Capture the cell that displays the provided text and extract its [X, Y] central coordinate. 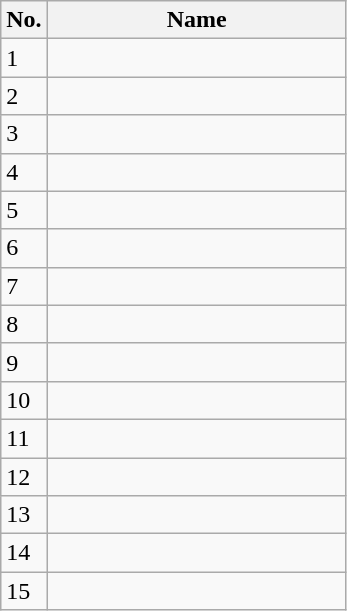
11 [24, 438]
15 [24, 591]
14 [24, 553]
1 [24, 58]
Name [196, 20]
5 [24, 210]
7 [24, 286]
13 [24, 515]
12 [24, 477]
4 [24, 172]
10 [24, 400]
2 [24, 96]
3 [24, 134]
8 [24, 324]
No. [24, 20]
6 [24, 248]
9 [24, 362]
